Detect which cell encompasses the target text, then output its [X, Y] center coordinate. 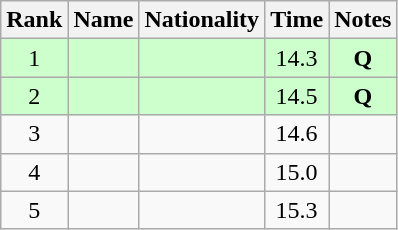
15.0 [297, 172]
14.3 [297, 58]
1 [34, 58]
5 [34, 210]
15.3 [297, 210]
Rank [34, 20]
3 [34, 134]
14.6 [297, 134]
Nationality [202, 20]
2 [34, 96]
Name [104, 20]
Time [297, 20]
4 [34, 172]
Notes [363, 20]
14.5 [297, 96]
